Scan for the cell matching the given text and deliver its (X, Y) coordinate at center. 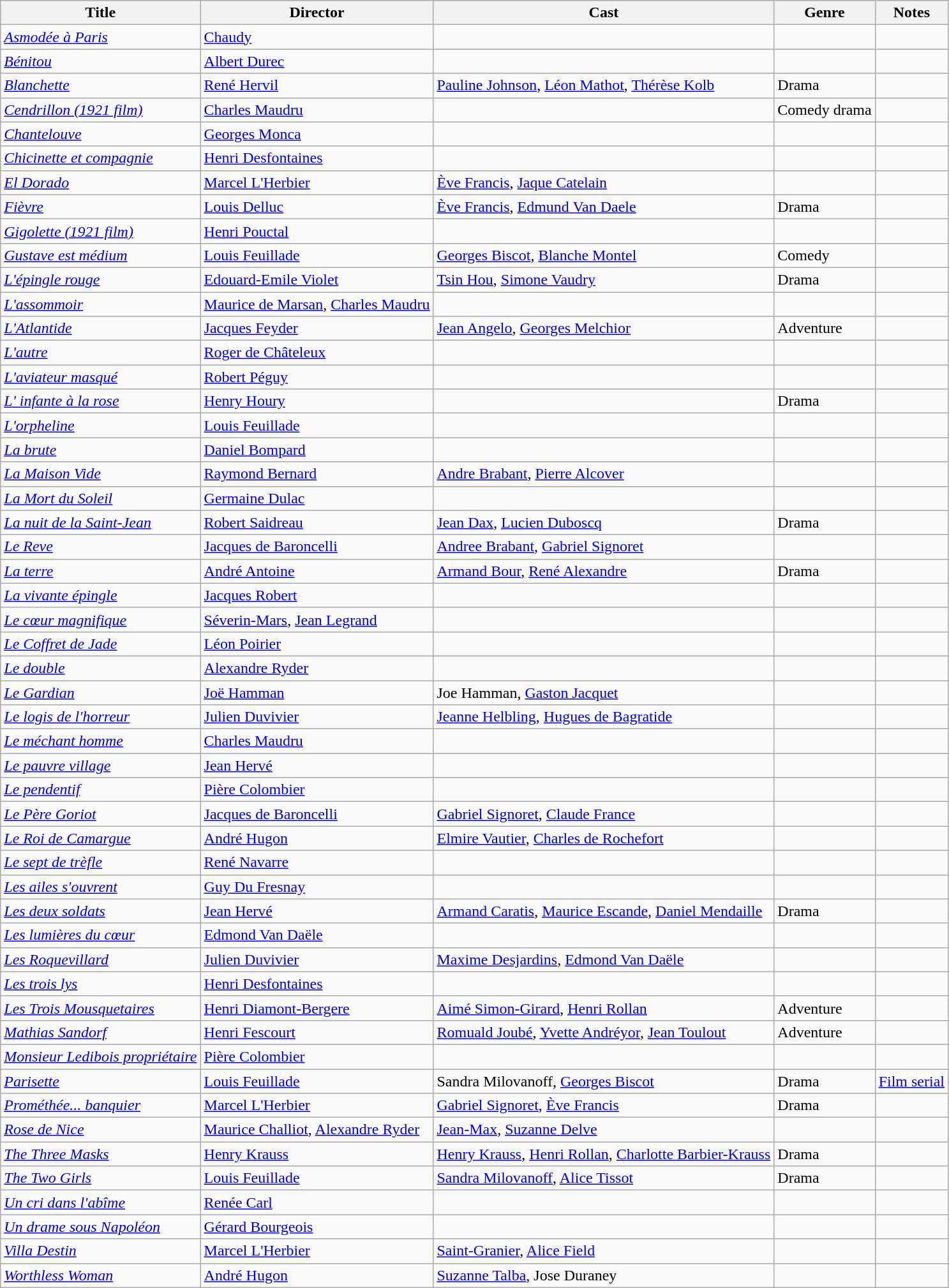
Jacques Feyder (317, 329)
Parisette (101, 1081)
Maurice Challiot, Alexandre Ryder (317, 1130)
Les deux soldats (101, 911)
Renée Carl (317, 1203)
Jean Angelo, Georges Melchior (604, 329)
Maurice de Marsan, Charles Maudru (317, 304)
Sandra Milovanoff, Alice Tissot (604, 1178)
The Two Girls (101, 1178)
Armand Caratis, Maurice Escande, Daniel Mendaille (604, 911)
Georges Monca (317, 134)
Le pendentif (101, 790)
The Three Masks (101, 1154)
Les Roquevillard (101, 959)
Les ailes s'ouvrent (101, 887)
Ève Francis, Edmund Van Daele (604, 207)
Asmodée à Paris (101, 37)
Henri Pouctal (317, 231)
Monsieur Ledibois propriétaire (101, 1056)
Film serial (911, 1081)
Aimé Simon-Girard, Henri Rollan (604, 1008)
Gustave est médium (101, 255)
Gérard Bourgeois (317, 1227)
Le logis de l'horreur (101, 717)
Joë Hamman (317, 692)
Le sept de trèfle (101, 862)
Henry Krauss (317, 1154)
Jacques Robert (317, 595)
La Maison Vide (101, 474)
Saint-Granier, Alice Field (604, 1251)
Ève Francis, Jaque Catelain (604, 182)
André Antoine (317, 571)
Henry Houry (317, 401)
Le Coffret de Jade (101, 644)
Joe Hamman, Gaston Jacquet (604, 692)
L'Atlantide (101, 329)
Genre (825, 13)
René Navarre (317, 862)
Suzanne Talba, Jose Duraney (604, 1275)
L'aviateur masqué (101, 377)
Le pauvre village (101, 766)
Edmond Van Daële (317, 935)
Rose de Nice (101, 1130)
Le Reve (101, 547)
L'orpheline (101, 426)
René Hervil (317, 85)
Blanchette (101, 85)
Comedy (825, 255)
Edouard-Emile Violet (317, 279)
Germaine Dulac (317, 498)
Chaudy (317, 37)
Georges Biscot, Blanche Montel (604, 255)
Bénitou (101, 61)
L'épingle rouge (101, 279)
Le Gardian (101, 692)
Séverin-Mars, Jean Legrand (317, 619)
Henry Krauss, Henri Rollan, Charlotte Barbier-Krauss (604, 1154)
Comedy drama (825, 110)
Jeanne Helbling, Hugues de Bagratide (604, 717)
Gabriel Signoret, Claude France (604, 814)
Le méchant homme (101, 741)
Léon Poirier (317, 644)
L' infante à la rose (101, 401)
Un cri dans l'abîme (101, 1203)
Gigolette (1921 film) (101, 231)
Chicinette et compagnie (101, 158)
Henri Diamont-Bergere (317, 1008)
Andree Brabant, Gabriel Signoret (604, 547)
Le Père Goriot (101, 814)
La Mort du Soleil (101, 498)
Raymond Bernard (317, 474)
Sandra Milovanoff, Georges Biscot (604, 1081)
Les Trois Mousquetaires (101, 1008)
La nuit de la Saint-Jean (101, 522)
Armand Bour, René Alexandre (604, 571)
Jean Dax, Lucien Duboscq (604, 522)
Roger de Châteleux (317, 353)
Fièvre (101, 207)
Cendrillon (1921 film) (101, 110)
Albert Durec (317, 61)
Les lumières du cœur (101, 935)
Robert Saidreau (317, 522)
Romuald Joubé, Yvette Andréyor, Jean Toulout (604, 1032)
Cast (604, 13)
Tsin Hou, Simone Vaudry (604, 279)
Guy Du Fresnay (317, 887)
La terre (101, 571)
El Dorado (101, 182)
Robert Péguy (317, 377)
Le double (101, 668)
La brute (101, 450)
Louis Delluc (317, 207)
Gabriel Signoret, Ève Francis (604, 1106)
Les trois lys (101, 984)
Elmire Vautier, Charles de Rochefort (604, 838)
Andre Brabant, Pierre Alcover (604, 474)
Villa Destin (101, 1251)
Chantelouve (101, 134)
Worthless Woman (101, 1275)
Jean-Max, Suzanne Delve (604, 1130)
L'autre (101, 353)
Director (317, 13)
La vivante épingle (101, 595)
Un drame sous Napoléon (101, 1227)
L'assommoir (101, 304)
Pauline Johnson, Léon Mathot, Thérèse Kolb (604, 85)
Daniel Bompard (317, 450)
Prométhée... banquier (101, 1106)
Le Roi de Camargue (101, 838)
Le cœur magnifique (101, 619)
Mathias Sandorf (101, 1032)
Title (101, 13)
Henri Fescourt (317, 1032)
Maxime Desjardins, Edmond Van Daële (604, 959)
Notes (911, 13)
Alexandre Ryder (317, 668)
